Capture the cell that displays the provided text and extract its [X, Y] central coordinate. 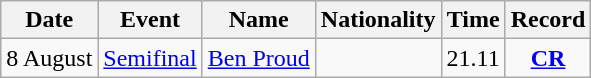
Name [258, 20]
Date [50, 20]
21.11 [473, 58]
Semifinal [150, 58]
Ben Proud [258, 58]
Event [150, 20]
CR [548, 58]
Record [548, 20]
8 August [50, 58]
Time [473, 20]
Nationality [378, 20]
